Return [X, Y] of the center of cell containing provided text 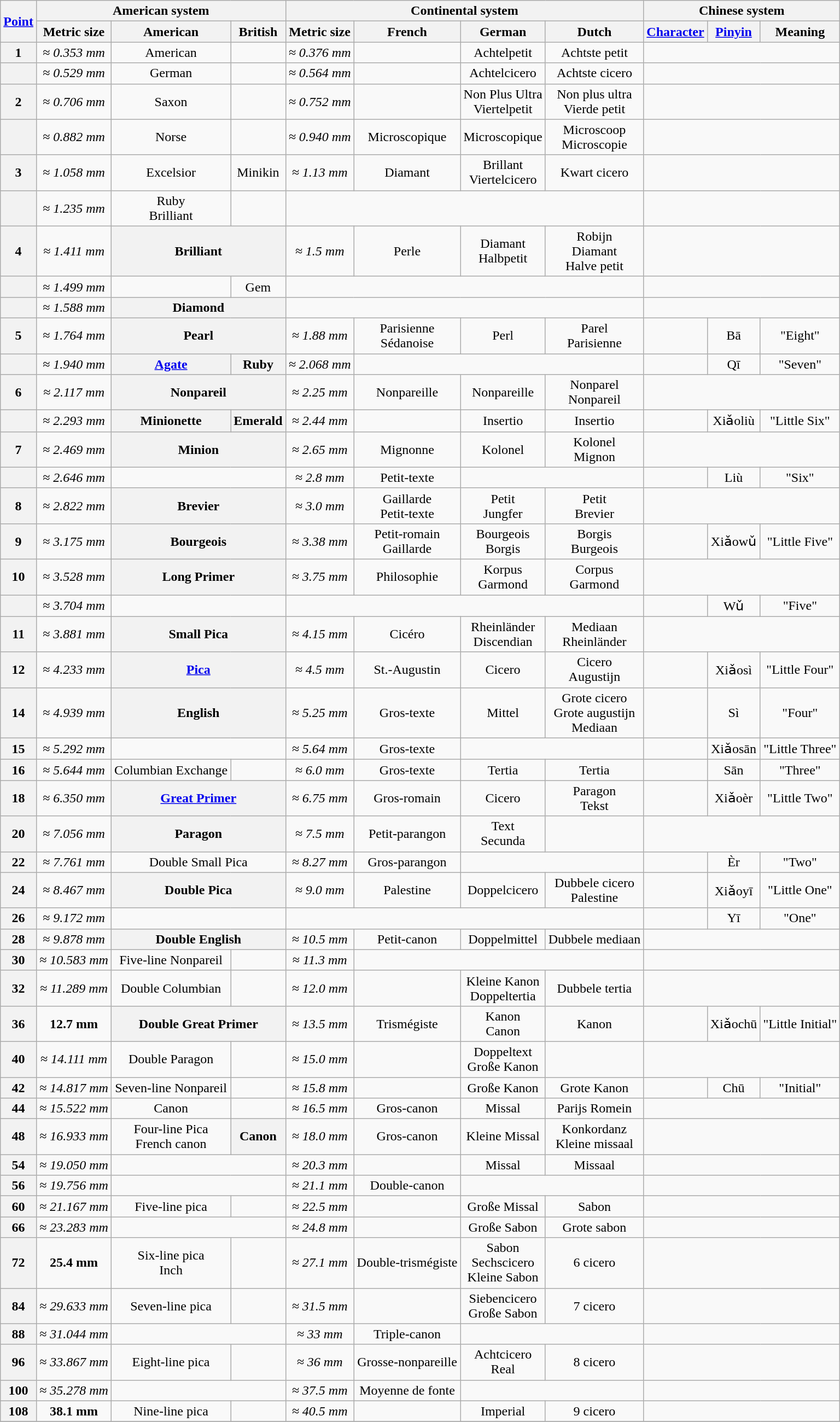
TextSecunda [503, 834]
Gros-parangon [407, 862]
Grote sabon [594, 1227]
"Little Initial" [800, 1024]
Dutch [594, 32]
20 [19, 834]
9 [19, 541]
Xiǎochū [734, 1024]
Grosse-nonpareille [407, 1362]
Double Pica [198, 890]
Six-line picaInch [171, 1263]
≈ 7.056 mm [73, 834]
Great Primer [198, 799]
≈ 7.5 mm [319, 834]
Saxon [171, 102]
26 [19, 918]
≈ 5.25 mm [319, 713]
≈ 3.175 mm [73, 541]
≈ 35.278 mm [73, 1390]
Continental system [465, 11]
Five-line pica [171, 1207]
88 [19, 1334]
≈ 14.111 mm [73, 1059]
Xiǎosì [734, 669]
Minikin [258, 173]
≈ 12.0 mm [319, 988]
≈ 1.411 mm [73, 251]
3 [19, 173]
Norse [171, 137]
Seven-line pica [171, 1306]
Gem [258, 287]
84 [19, 1306]
Achtste cicero [594, 73]
≈ 3.881 mm [73, 634]
Petit-texte [407, 477]
British [258, 32]
≈ 9.878 mm [73, 939]
Double English [198, 939]
"Little Five" [800, 541]
≈ 31.044 mm [73, 1334]
Double Paragon [171, 1059]
Petit-romainGaillarde [407, 541]
≈ 0.706 mm [73, 102]
Minion [198, 450]
MediaanRheinländer [594, 634]
Xiǎowǔ [734, 541]
≈ 7.761 mm [73, 862]
NonparelNonpareil [594, 393]
"Little Four" [800, 669]
≈ 20.3 mm [319, 1165]
≈ 0.882 mm [73, 137]
KorpusGarmond [503, 576]
Triple-canon [407, 1334]
28 [19, 939]
≈ 1.88 mm [319, 336]
≈ 15.8 mm [319, 1088]
Long Primer [198, 576]
≈ 1.235 mm [73, 208]
"Little One" [800, 890]
MicroscoopMicroscopie [594, 137]
≈ 3.704 mm [73, 606]
≈ 37.5 mm [319, 1390]
Èr [734, 862]
Doppelcicero [503, 890]
ParelParisienne [594, 336]
9 cicero [594, 1411]
Double-trismégiste [407, 1263]
Diamant [407, 173]
KolonelMignon [594, 450]
≈ 0.752 mm [319, 102]
≈ 0.376 mm [319, 53]
≈ 8.27 mm [319, 862]
≈ 2.822 mm [73, 505]
≈ 1.5 mm [319, 251]
Kwart cicero [594, 173]
4 [19, 251]
32 [19, 988]
≈ 1.764 mm [73, 336]
Achtelpetit [503, 53]
≈ 16.933 mm [73, 1137]
"Two" [800, 862]
BrillantViertelcicero [503, 173]
Moyenne de fonte [407, 1390]
≈ 11.3 mm [319, 960]
"One" [800, 918]
≈ 9.0 mm [319, 890]
Imperial [503, 1411]
Cicéro [407, 634]
≈ 1.940 mm [73, 364]
Brilliant [198, 251]
≈ 16.5 mm [319, 1109]
Kleine KanonDoppeltertia [503, 988]
Große Kanon [503, 1088]
Gros-romain [407, 799]
≈ 5.292 mm [73, 749]
Seven-line Nonpareil [171, 1088]
≈ 1.13 mm [319, 173]
≈ 2.469 mm [73, 450]
11 [19, 634]
"Four" [800, 713]
≈ 21.1 mm [319, 1186]
≈ 2.65 mm [319, 450]
48 [19, 1137]
≈ 40.5 mm [319, 1411]
Brevier [198, 505]
6 cicero [594, 1263]
ParisienneSédanoise [407, 336]
≈ 14.817 mm [73, 1088]
Pearl [198, 336]
2 [19, 102]
Bā [734, 336]
≈ 15.522 mm [73, 1109]
Paragon [198, 834]
Nonpareil [198, 393]
24 [19, 890]
DiamantHalbpetit [503, 251]
DoppeltextGroße Kanon [503, 1059]
Kolonel [503, 450]
≈ 22.5 mm [319, 1207]
"Eight" [800, 336]
≈ 3.75 mm [319, 576]
Mittel [503, 713]
St.-Augustin [407, 669]
Excelsior [171, 173]
SiebenciceroGroße Sabon [503, 1306]
1 [19, 53]
"Little Three" [800, 749]
18 [19, 799]
Double Great Primer [198, 1024]
≈ 36 mm [319, 1362]
≈ 33.867 mm [73, 1362]
≈ 6.0 mm [319, 770]
ParagonTekst [594, 799]
AchtciceroReal [503, 1362]
Chinese system [742, 11]
≈ 1.499 mm [73, 287]
14 [19, 713]
100 [19, 1390]
Pinyin [734, 32]
Xiǎosān [734, 749]
≈ 13.5 mm [319, 1024]
≈ 31.5 mm [319, 1306]
25.4 mm [73, 1263]
Ruby [258, 364]
8 [19, 505]
Minionette [171, 421]
≈ 1.588 mm [73, 307]
108 [19, 1411]
≈ 9.172 mm [73, 918]
Small Pica [198, 634]
Xiǎoyī [734, 890]
French [407, 32]
Palestine [407, 890]
Columbian Exchange [171, 770]
≈ 2.117 mm [73, 393]
40 [19, 1059]
Xiǎoèr [734, 799]
≈ 21.167 mm [73, 1207]
≈ 23.283 mm [73, 1227]
Agate [171, 364]
Mignonne [407, 450]
Four-line PicaFrench canon [171, 1137]
12.7 mm [73, 1024]
BorgisBurgeois [594, 541]
36 [19, 1024]
≈ 2.293 mm [73, 421]
12 [19, 669]
38.1 mm [73, 1411]
42 [19, 1088]
Non Plus UltraViertelpetit [503, 102]
≈ 0.564 mm [319, 73]
"Initial" [800, 1088]
Parijs Romein [594, 1109]
Double-canon [407, 1186]
RheinländerDiscendian [503, 634]
"Seven" [800, 364]
Doppelmittel [503, 939]
≈ 3.38 mm [319, 541]
≈ 2.068 mm [319, 364]
22 [19, 862]
≈ 24.8 mm [319, 1227]
Missaal [594, 1165]
Große Missal [503, 1207]
≈ 2.44 mm [319, 421]
RobijnDiamantHalve petit [594, 251]
Sabon [594, 1207]
Character [675, 32]
Xiǎoliù [734, 421]
American system [161, 11]
Bourgeois [198, 541]
≈ 27.1 mm [319, 1263]
Meaning [800, 32]
7 cicero [594, 1306]
≈ 2.8 mm [319, 477]
8 cicero [594, 1362]
Grote Kanon [594, 1088]
GaillardePetit-texte [407, 505]
Philosophie [407, 576]
CiceroAugustijn [594, 669]
54 [19, 1165]
CorpusGarmond [594, 576]
30 [19, 960]
Achtelcicero [503, 73]
KanonCanon [503, 1024]
Kanon [594, 1024]
Pica [198, 669]
Non plus ultraVierde petit [594, 102]
Dubbele ciceroPalestine [594, 890]
Emerald [258, 421]
PetitJungfer [503, 505]
≈ 5.644 mm [73, 770]
Point [19, 21]
≈ 3.528 mm [73, 576]
≈ 29.633 mm [73, 1306]
"Little Six" [800, 421]
≈ 8.467 mm [73, 890]
Yī [734, 918]
≈ 19.756 mm [73, 1186]
Kleine Missal [503, 1137]
10 [19, 576]
Trismégiste [407, 1024]
66 [19, 1227]
15 [19, 749]
≈ 19.050 mm [73, 1165]
"Little Two" [800, 799]
Nine-line pica [171, 1411]
≈ 0.940 mm [319, 137]
Chū [734, 1088]
≈ 2.25 mm [319, 393]
7 [19, 450]
≈ 1.058 mm [73, 173]
16 [19, 770]
Liù [734, 477]
RubyBrilliant [171, 208]
"Six" [800, 477]
SabonSechsciceroKleine Sabon [503, 1263]
≈ 4.15 mm [319, 634]
≈ 10.5 mm [319, 939]
Grote ciceroGrote augustijnMediaan [594, 713]
Dubbele tertia [594, 988]
Achtste petit [594, 53]
Dubbele mediaan [594, 939]
KonkordanzKleine missaal [594, 1137]
≈ 11.289 mm [73, 988]
≈ 2.646 mm [73, 477]
56 [19, 1186]
Perle [407, 251]
≈ 18.0 mm [319, 1137]
≈ 4.939 mm [73, 713]
≈ 6.350 mm [73, 799]
"Three" [800, 770]
Diamond [198, 307]
Qī [734, 364]
Double Small Pica [198, 862]
Petit-parangon [407, 834]
BourgeoisBorgis [503, 541]
≈ 3.0 mm [319, 505]
≈ 4.5 mm [319, 669]
60 [19, 1207]
≈ 33 mm [319, 1334]
Wǔ [734, 606]
Große Sabon [503, 1227]
≈ 6.75 mm [319, 799]
72 [19, 1263]
≈ 15.0 mm [319, 1059]
≈ 5.64 mm [319, 749]
≈ 10.583 mm [73, 960]
96 [19, 1362]
English [198, 713]
Perl [503, 336]
Petit-canon [407, 939]
Eight-line pica [171, 1362]
44 [19, 1109]
"Five" [800, 606]
≈ 0.353 mm [73, 53]
Sān [734, 770]
≈ 4.233 mm [73, 669]
Double Columbian [171, 988]
Sì [734, 713]
≈ 0.529 mm [73, 73]
PetitBrevier [594, 505]
5 [19, 336]
6 [19, 393]
Five-line Nonpareil [171, 960]
